From the cell containing the given text, extract its center point as [X, Y] coordinate. 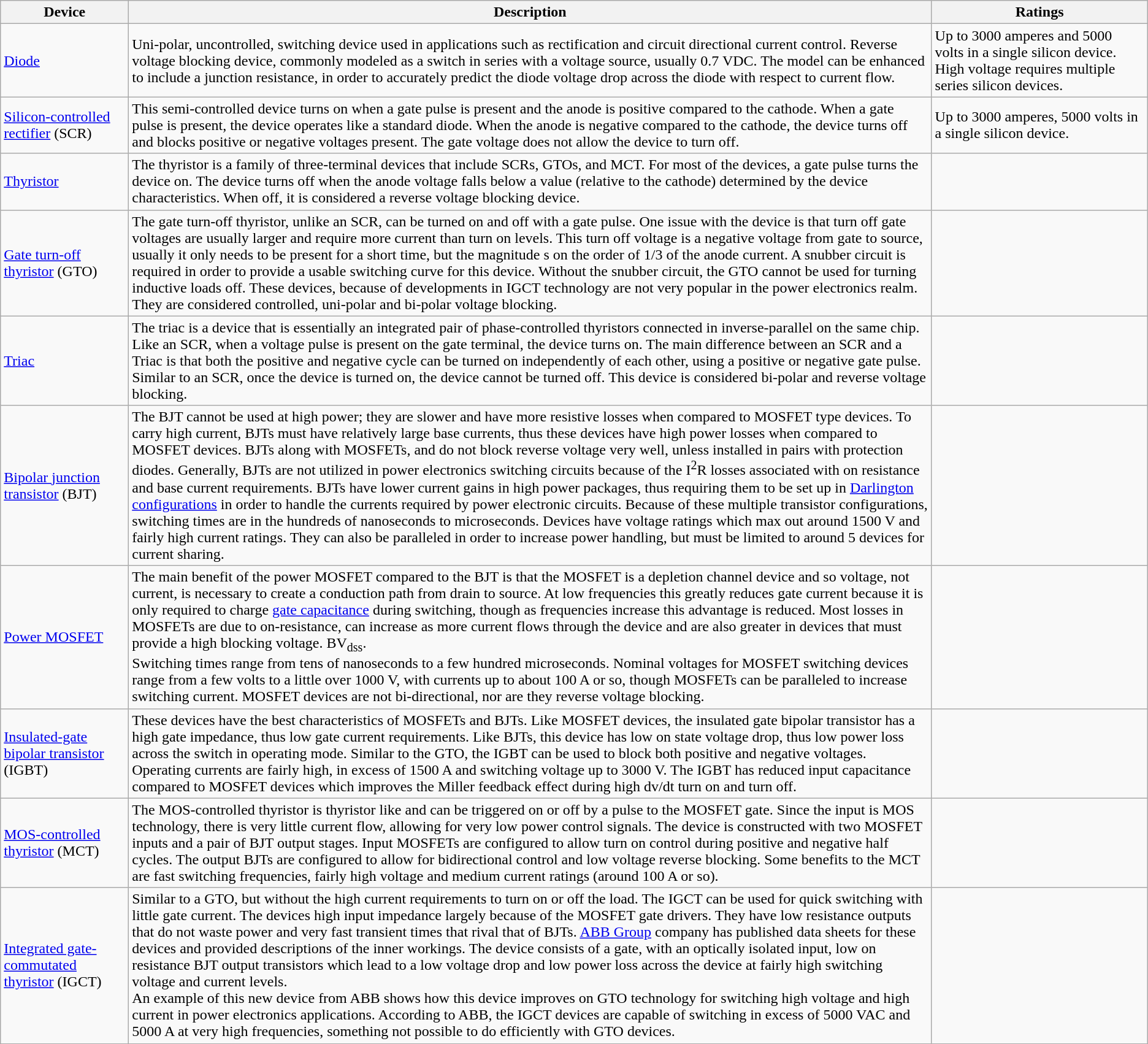
Up to 3000 amperes, 5000 volts in a single silicon device. [1039, 125]
Diode [65, 60]
Bipolar junction transistor (BJT) [65, 486]
Up to 3000 amperes and 5000 volts in a single silicon device. High voltage requires multiple series silicon devices. [1039, 60]
MOS-controlled thyristor (MCT) [65, 843]
Description [530, 12]
Ratings [1039, 12]
Device [65, 12]
Insulated-gate bipolar transistor (IGBT) [65, 753]
Thyristor [65, 182]
Triac [65, 361]
Silicon-controlled rectifier (SCR) [65, 125]
Integrated gate-commutated thyristor (IGCT) [65, 965]
Power MOSFET [65, 637]
Gate turn-off thyristor (GTO) [65, 263]
